Determine the (x, y) coordinate at the center of the cell enclosing the given text.  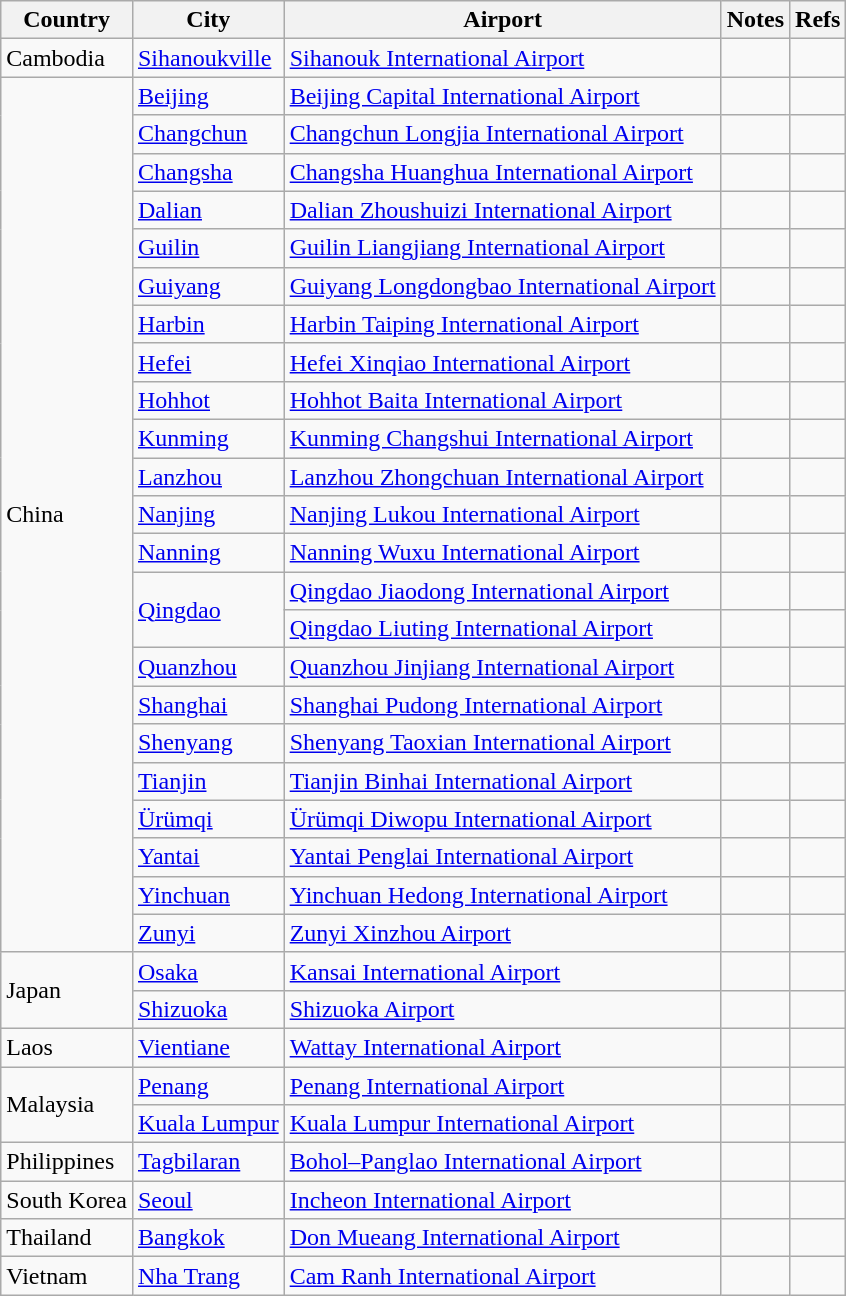
Penang International Airport (502, 1085)
Zunyi Xinzhou Airport (502, 933)
Beijing (208, 96)
Kunming Changshui International Airport (502, 438)
Kuala Lumpur International Airport (502, 1124)
Don Mueang International Airport (502, 1238)
Osaka (208, 971)
Harbin Taiping International Airport (502, 324)
Lanzhou Zhongchuan International Airport (502, 477)
Tianjin Binhai International Airport (502, 781)
Shanghai Pudong International Airport (502, 705)
Seoul (208, 1200)
City (208, 20)
Guilin Liangjiang International Airport (502, 248)
Shizuoka (208, 1009)
Kansai International Airport (502, 971)
Shanghai (208, 705)
Sihanouk International Airport (502, 58)
Qingdao Liuting International Airport (502, 629)
Guiyang Longdongbao International Airport (502, 286)
Bohol–Panglao International Airport (502, 1162)
Airport (502, 20)
Yinchuan (208, 895)
Changsha (208, 172)
Nanjing (208, 515)
Ürümqi Diwopu International Airport (502, 819)
Harbin (208, 324)
Laos (67, 1047)
Changsha Huanghua International Airport (502, 172)
Kuala Lumpur (208, 1124)
Shenyang Taoxian International Airport (502, 743)
Changchun Longjia International Airport (502, 134)
Quanzhou (208, 667)
Dalian Zhoushuizi International Airport (502, 210)
Qingdao Jiaodong International Airport (502, 591)
Changchun (208, 134)
Yantai (208, 857)
Qingdao (208, 610)
Hohhot (208, 400)
Shizuoka Airport (502, 1009)
Lanzhou (208, 477)
Incheon International Airport (502, 1200)
China (67, 514)
Kunming (208, 438)
Philippines (67, 1162)
Cam Ranh International Airport (502, 1276)
Quanzhou Jinjiang International Airport (502, 667)
Vientiane (208, 1047)
Nanning Wuxu International Airport (502, 553)
Hefei Xinqiao International Airport (502, 362)
Ürümqi (208, 819)
Cambodia (67, 58)
Nha Trang (208, 1276)
Yantai Penglai International Airport (502, 857)
Penang (208, 1085)
Shenyang (208, 743)
Hefei (208, 362)
Yinchuan Hedong International Airport (502, 895)
Tagbilaran (208, 1162)
Refs (818, 20)
Hohhot Baita International Airport (502, 400)
Bangkok (208, 1238)
Beijing Capital International Airport (502, 96)
Tianjin (208, 781)
Wattay International Airport (502, 1047)
Sihanoukville (208, 58)
Nanjing Lukou International Airport (502, 515)
Thailand (67, 1238)
Japan (67, 990)
Malaysia (67, 1104)
Guiyang (208, 286)
Guilin (208, 248)
South Korea (67, 1200)
Nanning (208, 553)
Dalian (208, 210)
Zunyi (208, 933)
Country (67, 20)
Notes (755, 20)
Vietnam (67, 1276)
